Pinpoint the cell where the given text exists, returning its [X, Y] midpoint coordinate. 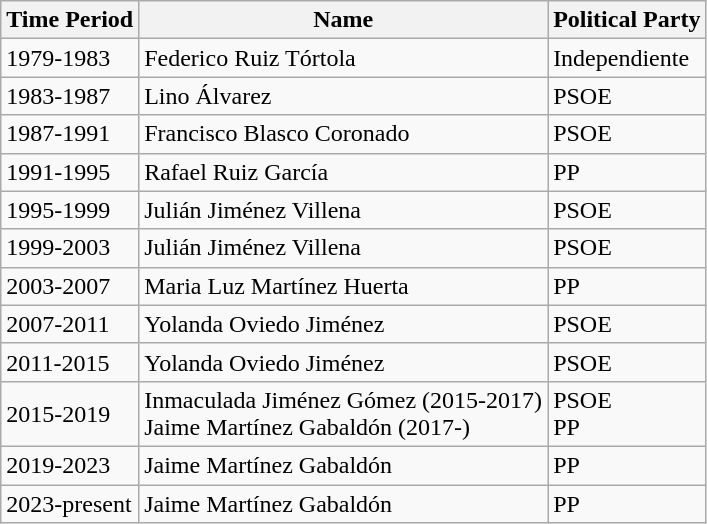
Federico Ruiz Tórtola [344, 58]
Time Period [70, 20]
Political Party [627, 20]
1983-1987 [70, 96]
2015-2019 [70, 414]
2019-2023 [70, 465]
Lino Álvarez [344, 96]
Name [344, 20]
2003-2007 [70, 286]
2011-2015 [70, 362]
Maria Luz Martínez Huerta [344, 286]
Rafael Ruiz García [344, 172]
Francisco Blasco Coronado [344, 134]
2007-2011 [70, 324]
2023-present [70, 503]
Independiente [627, 58]
1979-1983 [70, 58]
1999-2003 [70, 248]
1995-1999 [70, 210]
Inmaculada Jiménez Gómez (2015-2017)Jaime Martínez Gabaldón (2017-) [344, 414]
PSOEPP [627, 414]
1987-1991 [70, 134]
1991-1995 [70, 172]
